Scan for the cell matching the given text and deliver its [X, Y] coordinate at center. 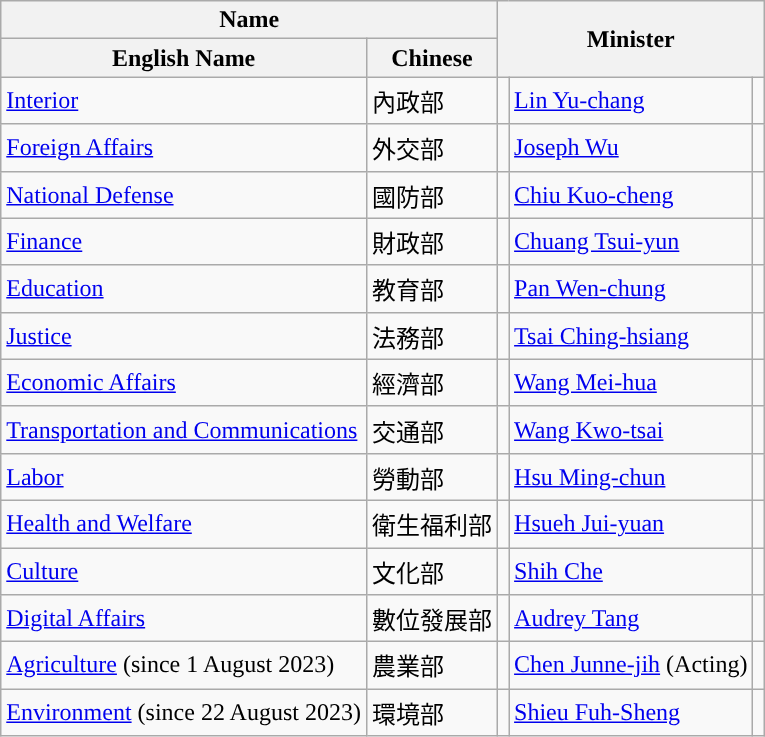
環境部 [432, 712]
Justice [184, 336]
內政部 [432, 100]
Wang Kwo-tsai [631, 430]
Chuang Tsui-yun [631, 242]
Digital Affairs [184, 618]
交通部 [432, 430]
Culture [184, 572]
Economic Affairs [184, 382]
National Defense [184, 194]
勞動部 [432, 476]
Chiu Kuo-cheng [631, 194]
Joseph Wu [631, 148]
Education [184, 288]
外交部 [432, 148]
Audrey Tang [631, 618]
Interior [184, 100]
Finance [184, 242]
Foreign Affairs [184, 148]
衛生福利部 [432, 524]
Environment (since 22 August 2023) [184, 712]
Transportation and Communications [184, 430]
Hsueh Jui-yuan [631, 524]
數位發展部 [432, 618]
Chinese [432, 58]
農業部 [432, 666]
經濟部 [432, 382]
Name [250, 20]
Agriculture (since 1 August 2023) [184, 666]
文化部 [432, 572]
財政部 [432, 242]
Tsai Ching-hsiang [631, 336]
English Name [184, 58]
法務部 [432, 336]
Pan Wen-chung [631, 288]
Hsu Ming-chun [631, 476]
Minister [631, 39]
Shih Che [631, 572]
Shieu Fuh-Sheng [631, 712]
Wang Mei-hua [631, 382]
Chen Junne-jih (Acting) [631, 666]
Lin Yu-chang [631, 100]
Labor [184, 476]
教育部 [432, 288]
Health and Welfare [184, 524]
國防部 [432, 194]
